Return (x, y) of the center of cell containing provided text 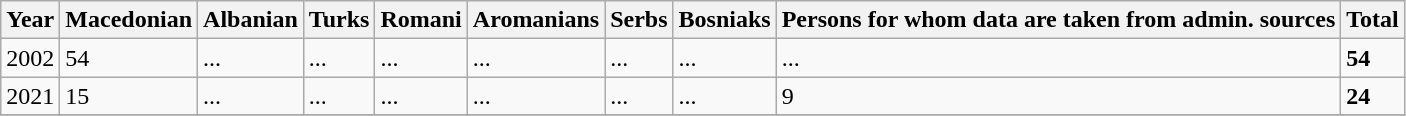
Bosniaks (724, 20)
Albanian (251, 20)
Persons for whom data are taken from admin. sources (1058, 20)
15 (129, 96)
2002 (30, 58)
Romani (421, 20)
Year (30, 20)
2021 (30, 96)
Total (1373, 20)
Turks (339, 20)
Serbs (639, 20)
9 (1058, 96)
Aromanians (536, 20)
24 (1373, 96)
Macedonian (129, 20)
